Output the [X, Y] coordinate of the center of the cell containing the given text.  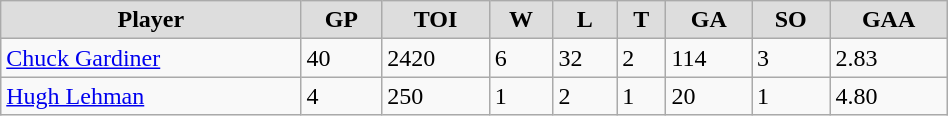
250 [436, 96]
SO [791, 20]
2.83 [888, 58]
GA [709, 20]
W [521, 20]
20 [709, 96]
Hugh Lehman [151, 96]
3 [791, 58]
GP [342, 20]
32 [585, 58]
40 [342, 58]
Player [151, 20]
4 [342, 96]
TOI [436, 20]
4.80 [888, 96]
L [585, 20]
6 [521, 58]
114 [709, 58]
T [642, 20]
2420 [436, 58]
Chuck Gardiner [151, 58]
GAA [888, 20]
